Find where the given text appears and provide that cell's center as (x, y) coordinate. 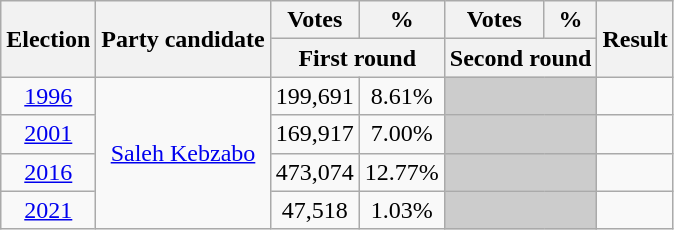
Result (635, 39)
2016 (48, 172)
1.03% (402, 210)
Second round (520, 58)
2001 (48, 134)
First round (357, 58)
47,518 (314, 210)
12.77% (402, 172)
Party candidate (183, 39)
7.00% (402, 134)
Saleh Kebzabo (183, 153)
473,074 (314, 172)
2021 (48, 210)
1996 (48, 96)
Election (48, 39)
199,691 (314, 96)
169,917 (314, 134)
8.61% (402, 96)
